Locate the cell with the specified text and output its [X, Y] center coordinate. 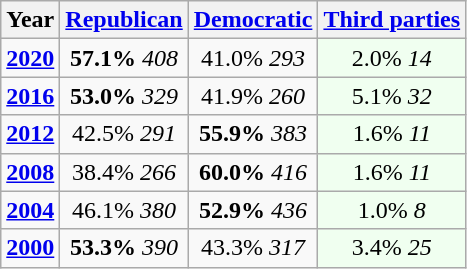
2008 [30, 172]
43.3% 317 [253, 248]
41.9% 260 [253, 96]
53.0% 329 [124, 96]
38.4% 266 [124, 172]
Third parties [392, 20]
41.0% 293 [253, 58]
42.5% 291 [124, 134]
53.3% 390 [124, 248]
Republican [124, 20]
2020 [30, 58]
57.1% 408 [124, 58]
3.4% 25 [392, 248]
46.1% 380 [124, 210]
2004 [30, 210]
52.9% 436 [253, 210]
Year [30, 20]
2000 [30, 248]
5.1% 32 [392, 96]
Democratic [253, 20]
60.0% 416 [253, 172]
2012 [30, 134]
55.9% 383 [253, 134]
2016 [30, 96]
2.0% 14 [392, 58]
1.0% 8 [392, 210]
